Pinpoint the cell where the given text exists, returning its (X, Y) midpoint coordinate. 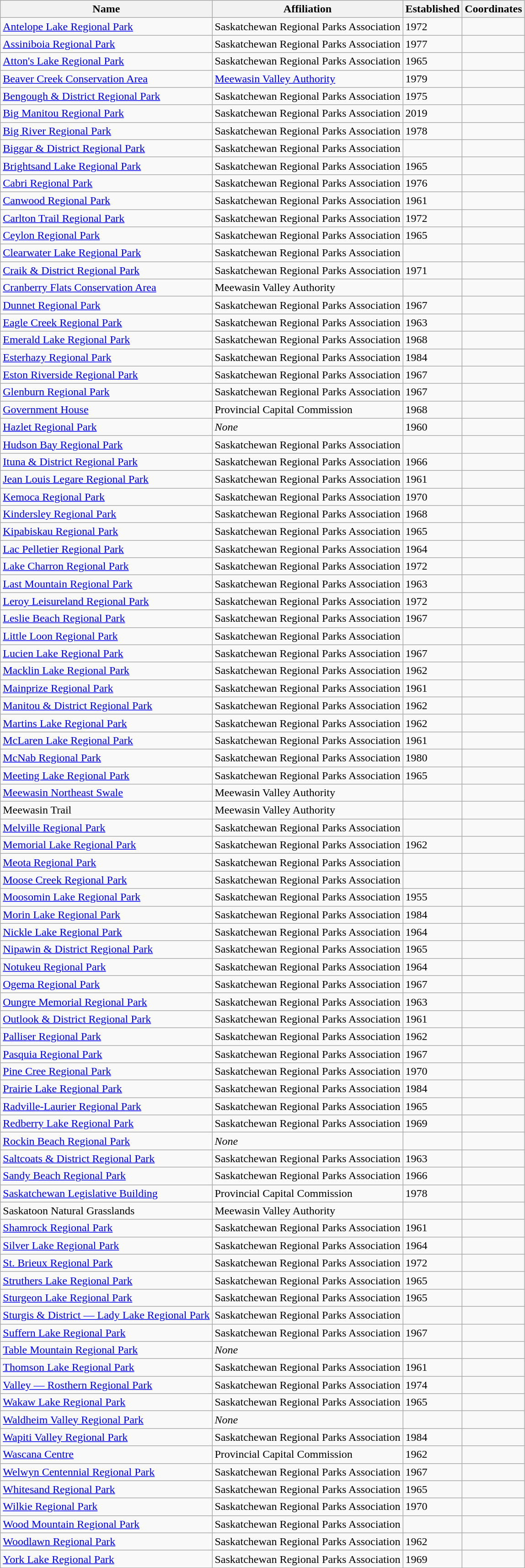
Nipawin & District Regional Park (106, 949)
Manitou & District Regional Park (106, 706)
Wood Mountain Regional Park (106, 1524)
Memorial Lake Regional Park (106, 845)
Big Manitou Regional Park (106, 113)
Welwyn Centennial Regional Park (106, 1472)
Big River Regional Park (106, 131)
Name (106, 9)
Radville-Laurier Regional Park (106, 1106)
Glenburn Regional Park (106, 392)
Hudson Bay Regional Park (106, 444)
Sandy Beach Regional Park (106, 1176)
Struthers Lake Regional Park (106, 1280)
Clearwater Lake Regional Park (106, 253)
Martins Lake Regional Park (106, 723)
Table Mountain Regional Park (106, 1350)
McLaren Lake Regional Park (106, 740)
Affiliation (307, 9)
Shamrock Regional Park (106, 1228)
Biggar & District Regional Park (106, 148)
Brightsand Lake Regional Park (106, 166)
Silver Lake Regional Park (106, 1245)
Pasquia Regional Park (106, 1054)
Cabri Regional Park (106, 183)
Notukeu Regional Park (106, 967)
Outlook & District Regional Park (106, 1019)
Coordinates (493, 9)
1960 (433, 427)
Morin Lake Regional Park (106, 915)
Lac Pelletier Regional Park (106, 549)
Atton's Lake Regional Park (106, 61)
Meewasin Trail (106, 810)
Lake Charron Regional Park (106, 566)
Woodlawn Regional Park (106, 1541)
Wilkie Regional Park (106, 1507)
Sturgis & District — Lady Lake Regional Park (106, 1315)
Lucien Lake Regional Park (106, 653)
Saskatchewan Legislative Building (106, 1193)
Carlton Trail Regional Park (106, 218)
Mainprize Regional Park (106, 688)
McNab Regional Park (106, 758)
Rockin Beach Regional Park (106, 1141)
Redberry Lake Regional Park (106, 1124)
Eagle Creek Regional Park (106, 323)
Kipabiskau Regional Park (106, 532)
Macklin Lake Regional Park (106, 671)
Sturgeon Lake Regional Park (106, 1298)
Wapiti Valley Regional Park (106, 1437)
1971 (433, 270)
Little Loon Regional Park (106, 636)
Jean Louis Legare Regional Park (106, 479)
Valley — Rosthern Regional Park (106, 1385)
1975 (433, 96)
Ceylon Regional Park (106, 236)
Kemoca Regional Park (106, 496)
Hazlet Regional Park (106, 427)
Bengough & District Regional Park (106, 96)
1979 (433, 79)
York Lake Regional Park (106, 1559)
2019 (433, 113)
1976 (433, 183)
Pine Cree Regional Park (106, 1072)
Suffern Lake Regional Park (106, 1333)
Thomson Lake Regional Park (106, 1368)
Wakaw Lake Regional Park (106, 1402)
Eston Riverside Regional Park (106, 375)
Canwood Regional Park (106, 200)
Saskatoon Natural Grasslands (106, 1211)
Government House (106, 410)
Wascana Centre (106, 1455)
Emerald Lake Regional Park (106, 340)
Assiniboia Regional Park (106, 44)
Antelope Lake Regional Park (106, 27)
Meewasin Northeast Swale (106, 793)
Saltcoats & District Regional Park (106, 1158)
Dunnet Regional Park (106, 305)
Moose Creek Regional Park (106, 880)
Leslie Beach Regional Park (106, 619)
Prairie Lake Regional Park (106, 1089)
Nickle Lake Regional Park (106, 932)
Kindersley Regional Park (106, 514)
Ogema Regional Park (106, 984)
1974 (433, 1385)
St. Brieux Regional Park (106, 1263)
1980 (433, 758)
Leroy Leisureland Regional Park (106, 601)
Moosomin Lake Regional Park (106, 897)
Melville Regional Park (106, 828)
1977 (433, 44)
Esterhazy Regional Park (106, 357)
1955 (433, 897)
Whitesand Regional Park (106, 1489)
Meota Regional Park (106, 862)
Palliser Regional Park (106, 1036)
Meeting Lake Regional Park (106, 776)
Craik & District Regional Park (106, 270)
Waldheim Valley Regional Park (106, 1420)
Established (433, 9)
Cranberry Flats Conservation Area (106, 288)
Last Mountain Regional Park (106, 584)
Beaver Creek Conservation Area (106, 79)
Ituna & District Regional Park (106, 462)
Oungre Memorial Regional Park (106, 1002)
